Capture the cell that displays the provided text and extract its [x, y] central coordinate. 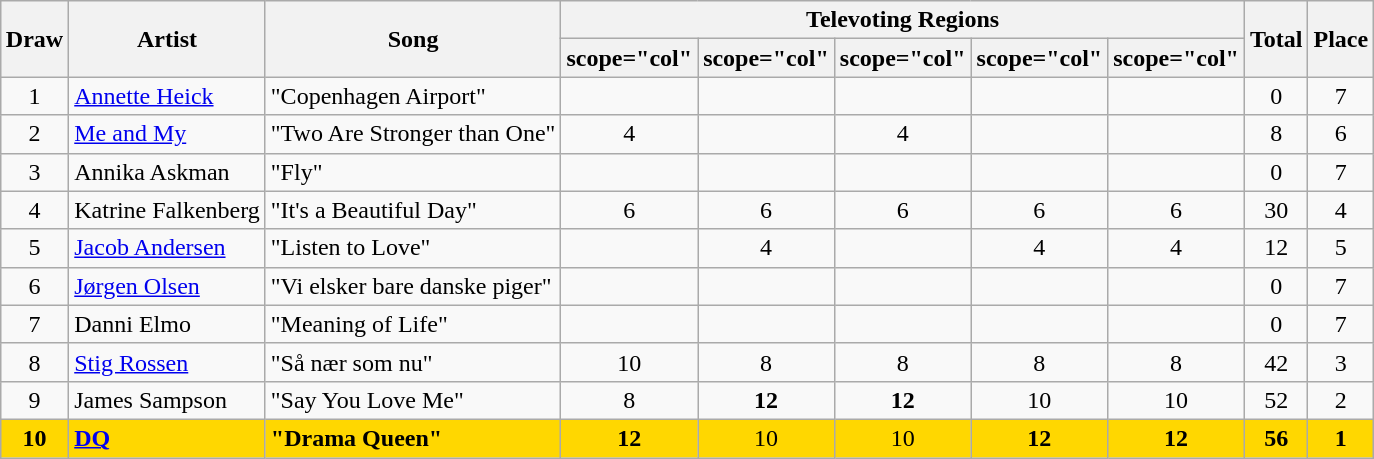
DQ [168, 438]
Jacob Andersen [168, 248]
Me and My [168, 134]
"Vi elsker bare danske piger" [413, 286]
Place [1341, 39]
"Two Are Stronger than One" [413, 134]
30 [1276, 210]
Artist [168, 39]
Annika Askman [168, 172]
Jørgen Olsen [168, 286]
"Copenhagen Airport" [413, 96]
42 [1276, 362]
"Meaning of Life" [413, 324]
"Så nær som nu" [413, 362]
Song [413, 39]
Stig Rossen [168, 362]
Televoting Regions [903, 20]
56 [1276, 438]
Annette Heick [168, 96]
"Listen to Love" [413, 248]
James Sampson [168, 400]
9 [34, 400]
"Fly" [413, 172]
52 [1276, 400]
Total [1276, 39]
"Say You Love Me" [413, 400]
"It's a Beautiful Day" [413, 210]
Danni Elmo [168, 324]
Katrine Falkenberg [168, 210]
Draw [34, 39]
"Drama Queen" [413, 438]
